Output the [X, Y] coordinate of the center of the cell containing the given text.  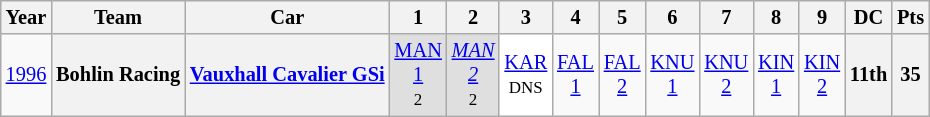
1996 [26, 75]
KNU1 [672, 75]
Vauxhall Cavalier GSi [288, 75]
11th [868, 75]
4 [576, 17]
6 [672, 17]
7 [726, 17]
FAL1 [576, 75]
Year [26, 17]
Pts [910, 17]
MAN12 [418, 75]
DC [868, 17]
Car [288, 17]
KIN2 [822, 75]
1 [418, 17]
3 [526, 17]
35 [910, 75]
Team [118, 17]
Bohlin Racing [118, 75]
KIN1 [776, 75]
9 [822, 17]
2 [474, 17]
8 [776, 17]
KNU2 [726, 75]
5 [622, 17]
FAL2 [622, 75]
KARDNS [526, 75]
MAN22 [474, 75]
